Return [X, Y] of the center of cell containing provided text 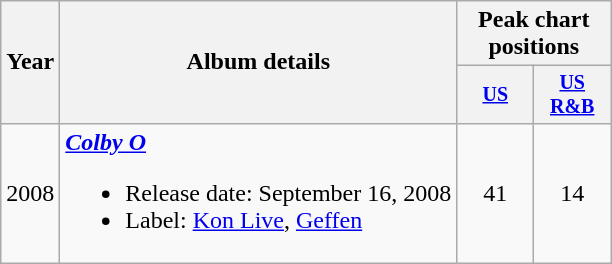
Peak chartpositions [534, 34]
Year [30, 62]
41 [496, 193]
USR&B [572, 94]
14 [572, 193]
2008 [30, 193]
US [496, 94]
Colby ORelease date: September 16, 2008Label: Kon Live, Geffen [258, 193]
Album details [258, 62]
